Capture the cell that displays the provided text and extract its (x, y) central coordinate. 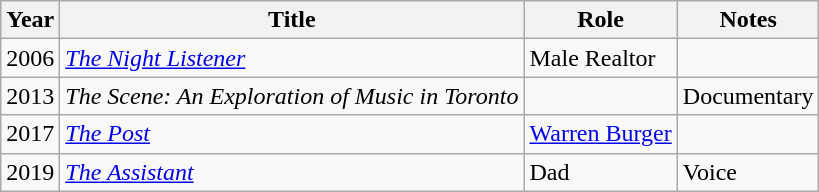
Title (292, 20)
Dad (600, 172)
2013 (30, 96)
The Night Listener (292, 58)
Male Realtor (600, 58)
The Assistant (292, 172)
The Scene: An Exploration of Music in Toronto (292, 96)
2019 (30, 172)
Voice (748, 172)
Documentary (748, 96)
Warren Burger (600, 134)
Notes (748, 20)
2017 (30, 134)
Role (600, 20)
Year (30, 20)
2006 (30, 58)
The Post (292, 134)
